Extract the [X, Y] coordinate from the center of the cell holding the provided text.  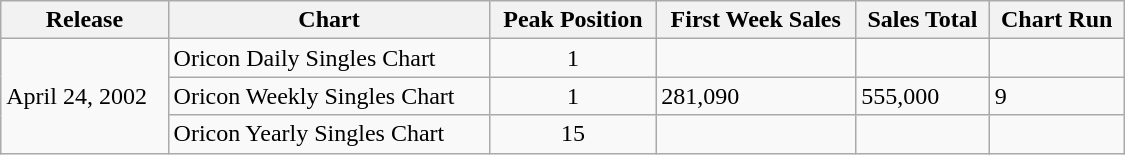
Release [84, 20]
Chart Run [1056, 20]
555,000 [923, 96]
Chart [329, 20]
Oricon Yearly Singles Chart [329, 134]
281,090 [756, 96]
Sales Total [923, 20]
Peak Position [573, 20]
Oricon Weekly Singles Chart [329, 96]
15 [573, 134]
9 [1056, 96]
Oricon Daily Singles Chart [329, 58]
First Week Sales [756, 20]
April 24, 2002 [84, 96]
